Return (X, Y) of the center of cell containing provided text 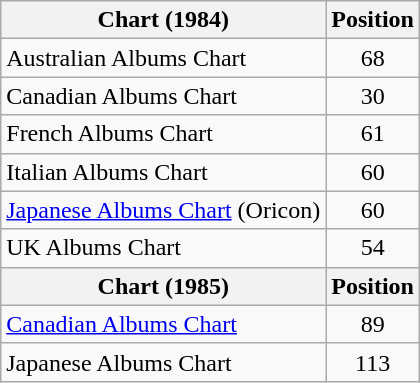
Italian Albums Chart (164, 172)
54 (373, 248)
Japanese Albums Chart (Oricon) (164, 210)
Australian Albums Chart (164, 58)
89 (373, 324)
Chart (1985) (164, 286)
68 (373, 58)
UK Albums Chart (164, 248)
French Albums Chart (164, 134)
Chart (1984) (164, 20)
Japanese Albums Chart (164, 362)
61 (373, 134)
30 (373, 96)
113 (373, 362)
